Pinpoint the cell where the given text exists, returning its [X, Y] midpoint coordinate. 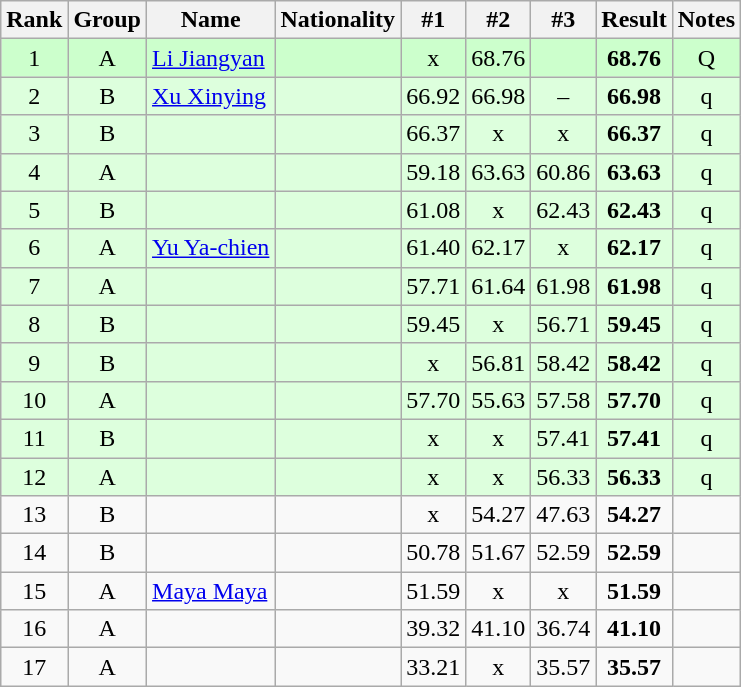
55.63 [498, 400]
8 [34, 324]
50.78 [434, 553]
61.64 [498, 286]
Yu Ya-chien [211, 248]
9 [34, 362]
3 [34, 134]
– [564, 96]
66.92 [434, 96]
16 [34, 629]
57.71 [434, 286]
56.81 [498, 362]
Result [634, 20]
39.32 [434, 629]
17 [34, 667]
Q [706, 58]
47.63 [564, 515]
10 [34, 400]
57.58 [564, 400]
Rank [34, 20]
61.08 [434, 210]
Maya Maya [211, 591]
Name [211, 20]
59.18 [434, 172]
36.74 [564, 629]
4 [34, 172]
13 [34, 515]
33.21 [434, 667]
61.40 [434, 248]
Xu Xinying [211, 96]
2 [34, 96]
1 [34, 58]
56.71 [564, 324]
Notes [706, 20]
6 [34, 248]
#3 [564, 20]
Li Jiangyan [211, 58]
7 [34, 286]
5 [34, 210]
Group [108, 20]
51.67 [498, 553]
#2 [498, 20]
60.86 [564, 172]
11 [34, 438]
#1 [434, 20]
12 [34, 477]
14 [34, 553]
15 [34, 591]
Nationality [338, 20]
